Capture the cell that displays the provided text and extract its (X, Y) central coordinate. 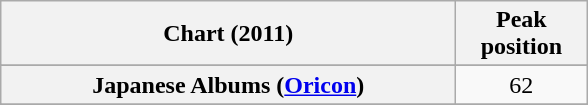
Peakposition (522, 34)
62 (522, 85)
Chart (2011) (228, 34)
Japanese Albums (Oricon) (228, 85)
